Return [x, y] of the center of cell containing provided text 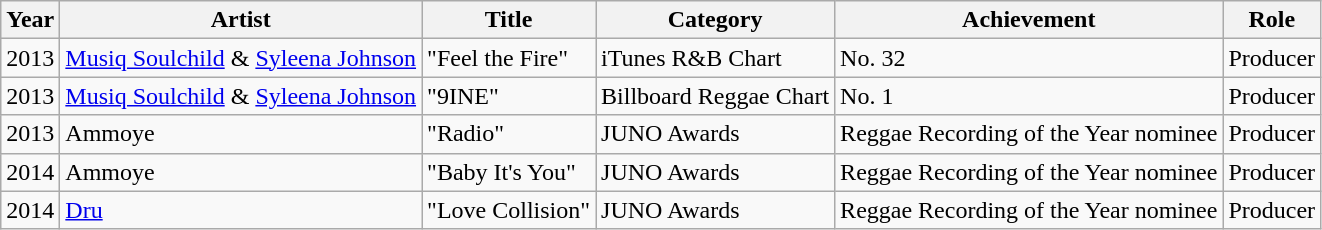
Achievement [1029, 20]
"Feel the Fire" [509, 58]
Year [30, 20]
Artist [241, 20]
Role [1272, 20]
No. 32 [1029, 58]
"Love Collision" [509, 210]
Billboard Reggae Chart [716, 96]
"9INE" [509, 96]
"Baby It's You" [509, 172]
No. 1 [1029, 96]
"Radio" [509, 134]
Dru [241, 210]
iTunes R&B Chart [716, 58]
Title [509, 20]
Category [716, 20]
